Return the (x, y) coordinate for the center point of the cell that contains the specified text.  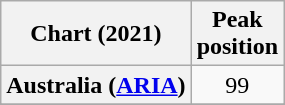
Australia (ARIA) (96, 85)
Chart (2021) (96, 34)
99 (237, 85)
Peakposition (237, 34)
